Pinpoint the cell where the given text exists, returning its (x, y) midpoint coordinate. 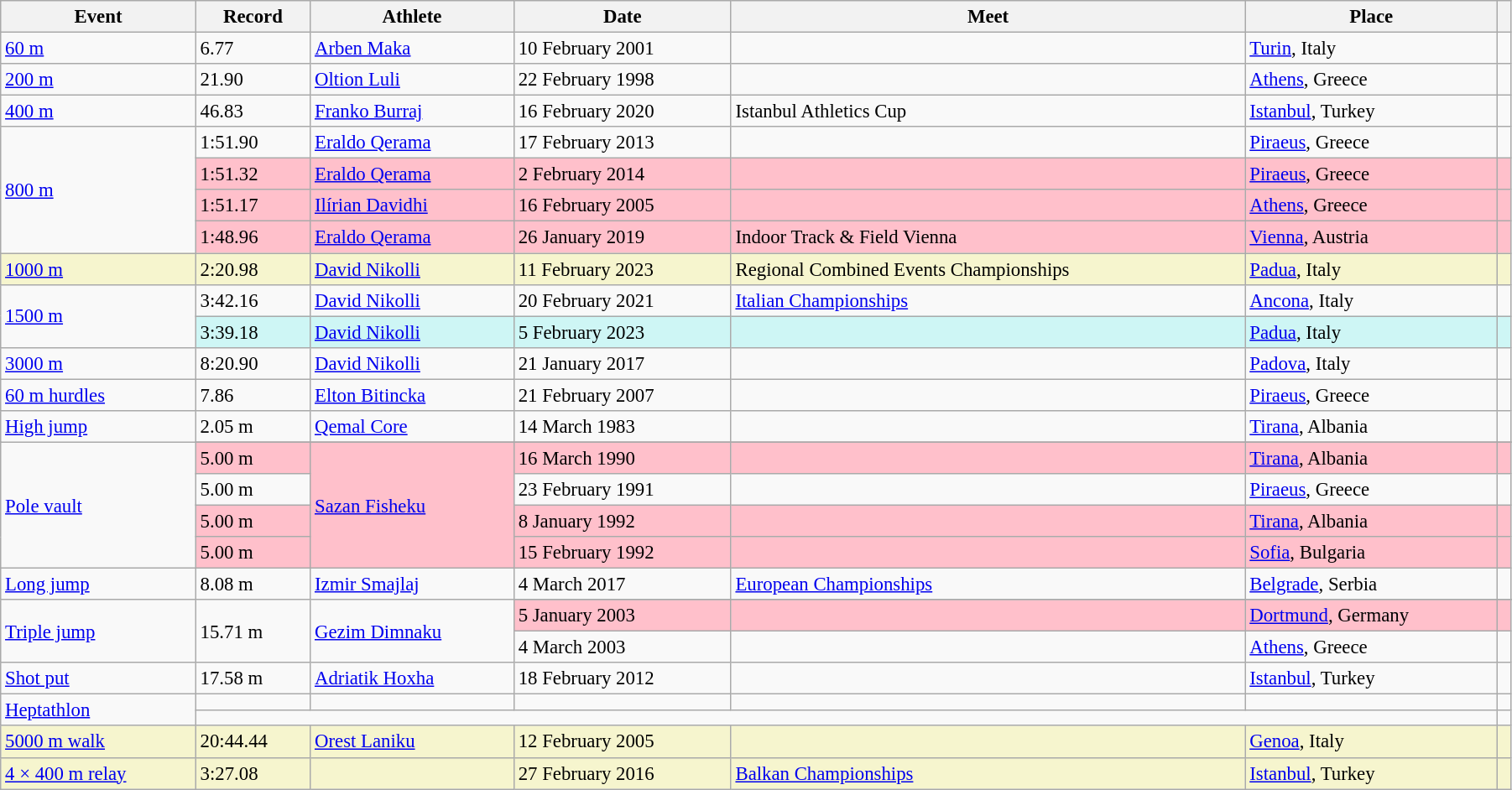
Place (1371, 17)
2 February 2014 (623, 174)
1500 m (98, 315)
2:20.98 (253, 269)
14 March 1983 (623, 427)
1:51.32 (253, 174)
4 × 400 m relay (98, 773)
11 February 2023 (623, 269)
Pole vault (98, 505)
Franko Burraj (413, 112)
Orest Laniku (413, 742)
1:48.96 (253, 237)
Indoor Track & Field Vienna (988, 237)
Long jump (98, 585)
Genoa, Italy (1371, 742)
8 January 1992 (623, 521)
46.83 (253, 112)
20:44.44 (253, 742)
Ancona, Italy (1371, 300)
3:39.18 (253, 332)
3000 m (98, 363)
3:42.16 (253, 300)
15.71 m (253, 631)
Triple jump (98, 631)
16 February 2020 (623, 112)
Arben Maka (413, 49)
Padova, Italy (1371, 363)
20 February 2021 (623, 300)
Event (98, 17)
15 February 1992 (623, 553)
Vienna, Austria (1371, 237)
Qemal Core (413, 427)
Balkan Championships (988, 773)
12 February 2005 (623, 742)
Oltion Luli (413, 80)
Adriatik Hoxha (413, 678)
Ilírian Davidhi (413, 205)
8:20.90 (253, 363)
21 January 2017 (623, 363)
High jump (98, 427)
1000 m (98, 269)
Sofia, Bulgaria (1371, 553)
800 m (98, 190)
5 February 2023 (623, 332)
26 January 2019 (623, 237)
Elton Bitincka (413, 395)
4 March 2017 (623, 585)
7.86 (253, 395)
Record (253, 17)
6.77 (253, 49)
22 February 1998 (623, 80)
Turin, Italy (1371, 49)
10 February 2001 (623, 49)
5 January 2003 (623, 616)
27 February 2016 (623, 773)
Regional Combined Events Championships (988, 269)
18 February 2012 (623, 678)
200 m (98, 80)
Athlete (413, 17)
21 February 2007 (623, 395)
Shot put (98, 678)
Meet (988, 17)
17 February 2013 (623, 143)
8.08 m (253, 585)
European Championships (988, 585)
3:27.08 (253, 773)
Dortmund, Germany (1371, 616)
16 March 1990 (623, 458)
1:51.17 (253, 205)
Heptathlon (98, 710)
Istanbul Athletics Cup (988, 112)
60 m (98, 49)
Izmir Smajlaj (413, 585)
Italian Championships (988, 300)
Sazan Fisheku (413, 505)
60 m hurdles (98, 395)
400 m (98, 112)
4 March 2003 (623, 647)
2.05 m (253, 427)
1:51.90 (253, 143)
Gezim Dimnaku (413, 631)
23 February 1991 (623, 490)
Date (623, 17)
Belgrade, Serbia (1371, 585)
5000 m walk (98, 742)
16 February 2005 (623, 205)
21.90 (253, 80)
17.58 m (253, 678)
